Search for the cell housing the specified text and yield its [x, y] center coordinate. 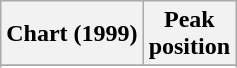
Chart (1999) [72, 34]
Peakposition [189, 34]
